From the cell containing the given text, extract its center point as (x, y) coordinate. 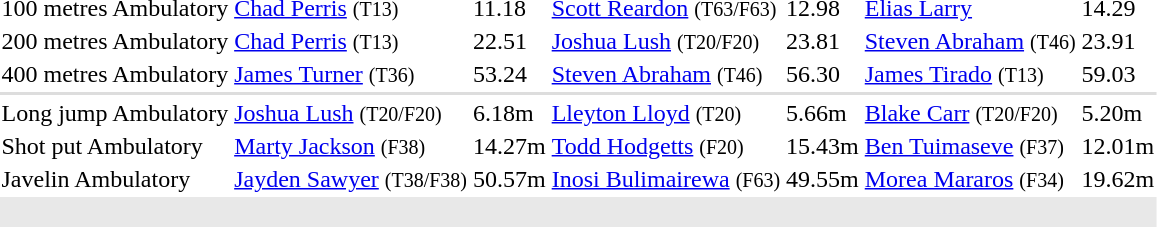
23.81 (823, 41)
Shot put Ambulatory (115, 146)
400 metres Ambulatory (115, 74)
6.18m (509, 113)
56.30 (823, 74)
Ben Tuimaseve (F37) (970, 146)
James Turner (T36) (351, 74)
23.91 (1118, 41)
Inosi Bulimairewa (F63) (666, 179)
Javelin Ambulatory (115, 179)
James Tirado (T13) (970, 74)
15.43m (823, 146)
22.51 (509, 41)
53.24 (509, 74)
Jayden Sawyer (T38/F38) (351, 179)
Lleyton Lloyd (T20) (666, 113)
Marty Jackson (F38) (351, 146)
59.03 (1118, 74)
Morea Mararos (F34) (970, 179)
12.01m (1118, 146)
Long jump Ambulatory (115, 113)
200 metres Ambulatory (115, 41)
Chad Perris (T13) (351, 41)
19.62m (1118, 179)
50.57m (509, 179)
5.20m (1118, 113)
49.55m (823, 179)
5.66m (823, 113)
Blake Carr (T20/F20) (970, 113)
14.27m (509, 146)
Todd Hodgetts (F20) (666, 146)
